Scan for the cell matching the given text and deliver its [X, Y] coordinate at center. 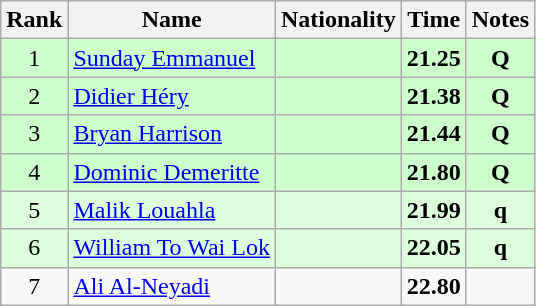
21.99 [434, 210]
Name [172, 20]
Ali Al-Neyadi [172, 286]
21.25 [434, 58]
4 [34, 172]
7 [34, 286]
21.38 [434, 96]
Malik Louahla [172, 210]
5 [34, 210]
Didier Héry [172, 96]
21.44 [434, 134]
Dominic Demeritte [172, 172]
3 [34, 134]
2 [34, 96]
1 [34, 58]
Sunday Emmanuel [172, 58]
21.80 [434, 172]
Time [434, 20]
Rank [34, 20]
6 [34, 248]
William To Wai Lok [172, 248]
Notes [500, 20]
22.05 [434, 248]
22.80 [434, 286]
Bryan Harrison [172, 134]
Nationality [338, 20]
